Scan for the cell matching the given text and deliver its [X, Y] coordinate at center. 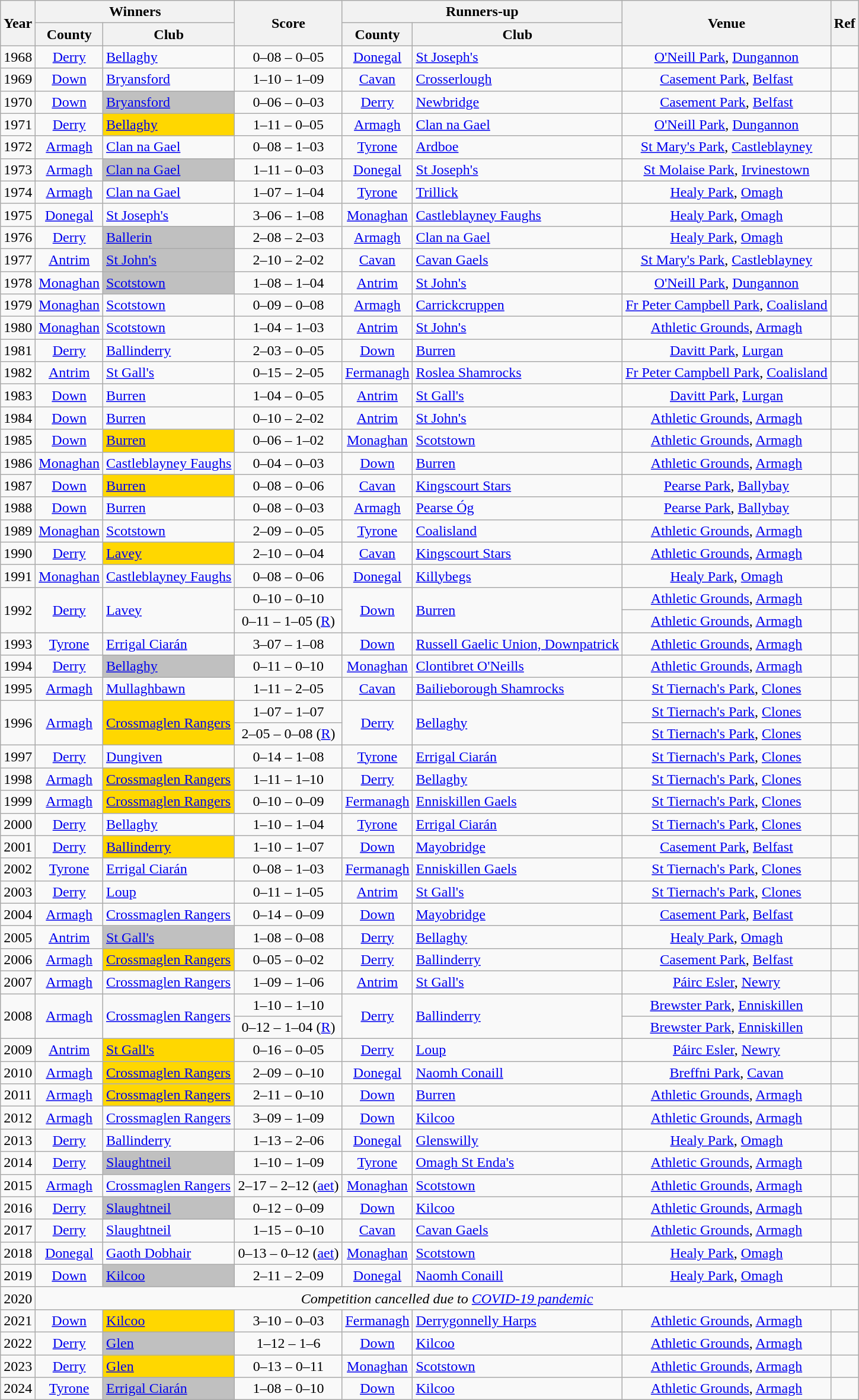
1968 [18, 57]
0–08 – 0–05 [288, 57]
2022 [18, 1343]
2007 [18, 982]
Killybegs [518, 576]
1–04 – 0–05 [288, 396]
Mullaghbawn [169, 689]
1–08 – 1–04 [288, 283]
0–11 – 1–05 (R) [288, 621]
3–06 – 1–08 [288, 215]
2–17 – 2–12 (aet) [288, 1185]
3–07 – 1–08 [288, 643]
0–09 – 0–08 [288, 305]
2013 [18, 1140]
0–08 – 0–03 [288, 508]
2006 [18, 959]
1972 [18, 147]
2019 [18, 1275]
Year [18, 23]
2017 [18, 1230]
2004 [18, 914]
1987 [18, 486]
Derrygonnelly Harps [518, 1321]
Winners [135, 12]
2010 [18, 1073]
St Molaise Park, Irvinestown [727, 170]
3–10 – 0–03 [288, 1321]
2012 [18, 1118]
1–10 – 1–10 [288, 1005]
1–11 – 1–10 [288, 779]
1–09 – 1–06 [288, 982]
1998 [18, 779]
1–10 – 1–04 [288, 824]
Coalisland [518, 531]
Ballerin [169, 237]
1974 [18, 192]
1–15 – 0–10 [288, 1230]
1976 [18, 237]
2–05 – 0–08 (R) [288, 734]
2005 [18, 937]
1994 [18, 666]
1–07 – 1–07 [288, 712]
1–13 – 2–06 [288, 1140]
Newbridge [518, 102]
0–14 – 1–08 [288, 757]
2021 [18, 1321]
1–08 – 0–10 [288, 1389]
1977 [18, 260]
0–10 – 2–02 [288, 418]
1988 [18, 508]
Bailieborough Shamrocks [518, 689]
1993 [18, 643]
2–09 – 0–10 [288, 1073]
1982 [18, 373]
Crosserlough [518, 79]
0–14 – 0–09 [288, 914]
2–11 – 0–10 [288, 1095]
2011 [18, 1095]
1–11 – 0–03 [288, 170]
Russell Gaelic Union, Downpatrick [518, 643]
1971 [18, 125]
2–10 – 2–02 [288, 260]
1–07 – 1–04 [288, 192]
Pearse Óg [518, 508]
0–10 – 0–09 [288, 802]
1975 [18, 215]
1–12 – 1–6 [288, 1343]
0–10 – 0–10 [288, 598]
Omagh St Enda's [518, 1163]
2016 [18, 1208]
1985 [18, 441]
1991 [18, 576]
Dungiven [169, 757]
0–12 – 0–09 [288, 1208]
Glenswilly [518, 1140]
1973 [18, 170]
2003 [18, 892]
2009 [18, 1050]
1995 [18, 689]
0–13 – 0–11 [288, 1366]
Score [288, 23]
2–08 – 2–03 [288, 237]
2000 [18, 824]
2002 [18, 869]
Ardboe [518, 147]
1–10 – 1–07 [288, 847]
2008 [18, 1016]
1969 [18, 79]
2–10 – 0–04 [288, 553]
0–11 – 0–10 [288, 666]
1–11 – 0–05 [288, 125]
0–15 – 2–05 [288, 373]
2001 [18, 847]
2015 [18, 1185]
Trillick [518, 192]
1–11 – 2–05 [288, 689]
0–06 – 1–02 [288, 441]
1981 [18, 350]
0–06 – 0–03 [288, 102]
2–09 – 0–05 [288, 531]
1984 [18, 418]
1–04 – 1–03 [288, 328]
Runners-up [483, 12]
1970 [18, 102]
1999 [18, 802]
2024 [18, 1389]
1–08 – 0–08 [288, 937]
0–16 – 0–05 [288, 1050]
2020 [18, 1298]
0–04 – 0–03 [288, 463]
1980 [18, 328]
1992 [18, 610]
1990 [18, 553]
Clontibret O'Neills [518, 666]
0–11 – 1–05 [288, 892]
2–11 – 2–09 [288, 1275]
1989 [18, 531]
1983 [18, 396]
2023 [18, 1366]
0–05 – 0–02 [288, 959]
1986 [18, 463]
1978 [18, 283]
Venue [727, 23]
1996 [18, 723]
0–13 – 0–12 (aet) [288, 1253]
Roslea Shamrocks [518, 373]
1997 [18, 757]
1979 [18, 305]
3–09 – 1–09 [288, 1118]
Ref [844, 23]
2014 [18, 1163]
Gaoth Dobhair [169, 1253]
Breffni Park, Cavan [727, 1073]
2–03 – 0–05 [288, 350]
Competition cancelled due to COVID-19 pandemic [447, 1298]
Carrickcruppen [518, 305]
0–12 – 1–04 (R) [288, 1028]
2018 [18, 1253]
